Find where the given text appears and provide that cell's center as (x, y) coordinate. 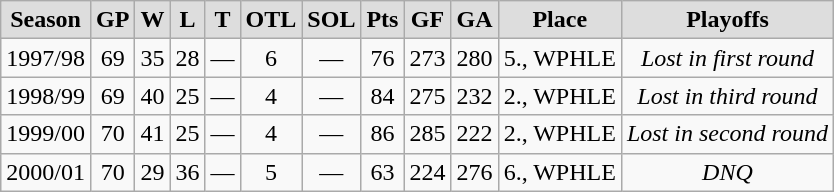
86 (382, 134)
1998/99 (46, 96)
DNQ (727, 172)
SOL (332, 20)
224 (428, 172)
36 (188, 172)
6., WPHLE (560, 172)
41 (152, 134)
Playoffs (727, 20)
84 (382, 96)
35 (152, 58)
1997/98 (46, 58)
GF (428, 20)
T (222, 20)
285 (428, 134)
275 (428, 96)
OTL (271, 20)
Lost in first round (727, 58)
28 (188, 58)
Lost in third round (727, 96)
222 (474, 134)
5 (271, 172)
Place (560, 20)
Lost in second round (727, 134)
2000/01 (46, 172)
1999/00 (46, 134)
Pts (382, 20)
Season (46, 20)
232 (474, 96)
76 (382, 58)
280 (474, 58)
40 (152, 96)
GA (474, 20)
29 (152, 172)
6 (271, 58)
5., WPHLE (560, 58)
276 (474, 172)
GP (112, 20)
63 (382, 172)
W (152, 20)
L (188, 20)
273 (428, 58)
